Find where the given text appears and provide that cell's center as [X, Y] coordinate. 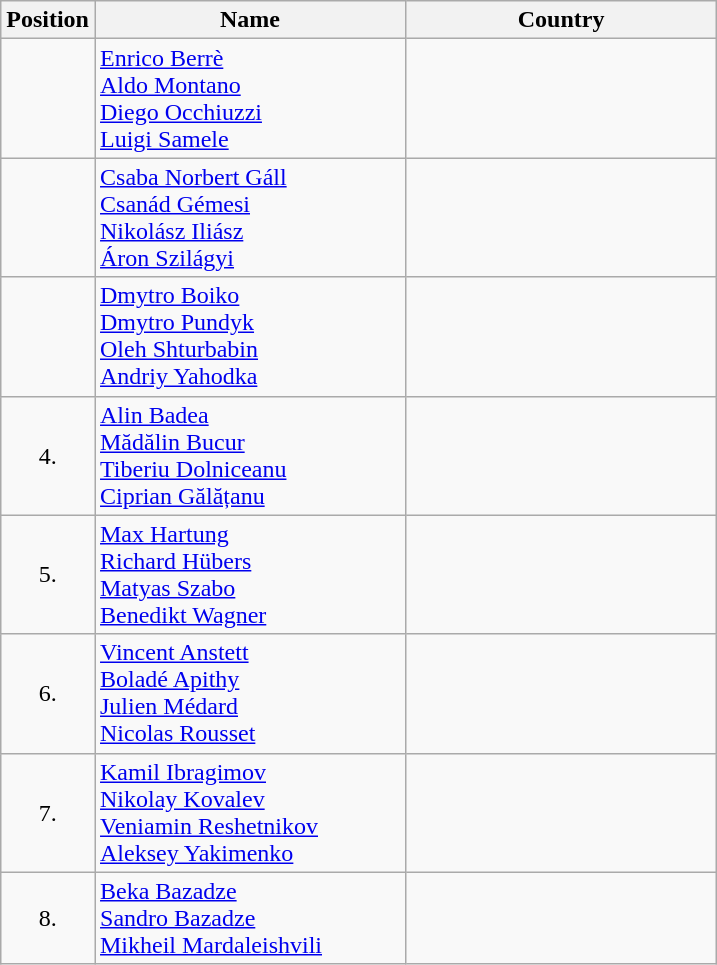
Vincent AnstettBoladé ApithyJulien MédardNicolas Rousset [250, 694]
Dmytro BoikoDmytro PundykOleh ShturbabinAndriy Yahodka [250, 336]
Enrico BerrèAldo MontanoDiego OcchiuzziLuigi Samele [250, 98]
Csaba Norbert GállCsanád GémesiNikolász IliászÁron Szilágyi [250, 218]
6. [48, 694]
Position [48, 20]
8. [48, 918]
Beka BazadzeSandro BazadzeMikheil Mardaleishvili [250, 918]
Kamil IbragimovNikolay KovalevVeniamin ReshetnikovAleksey Yakimenko [250, 812]
7. [48, 812]
Alin BadeaMădălin BucurTiberiu DolniceanuCiprian Gălățanu [250, 456]
Max HartungRichard HübersMatyas SzaboBenedikt Wagner [250, 574]
4. [48, 456]
Country [562, 20]
Name [250, 20]
5. [48, 574]
